Determine the (x, y) coordinate at the center of the cell enclosing the given text.  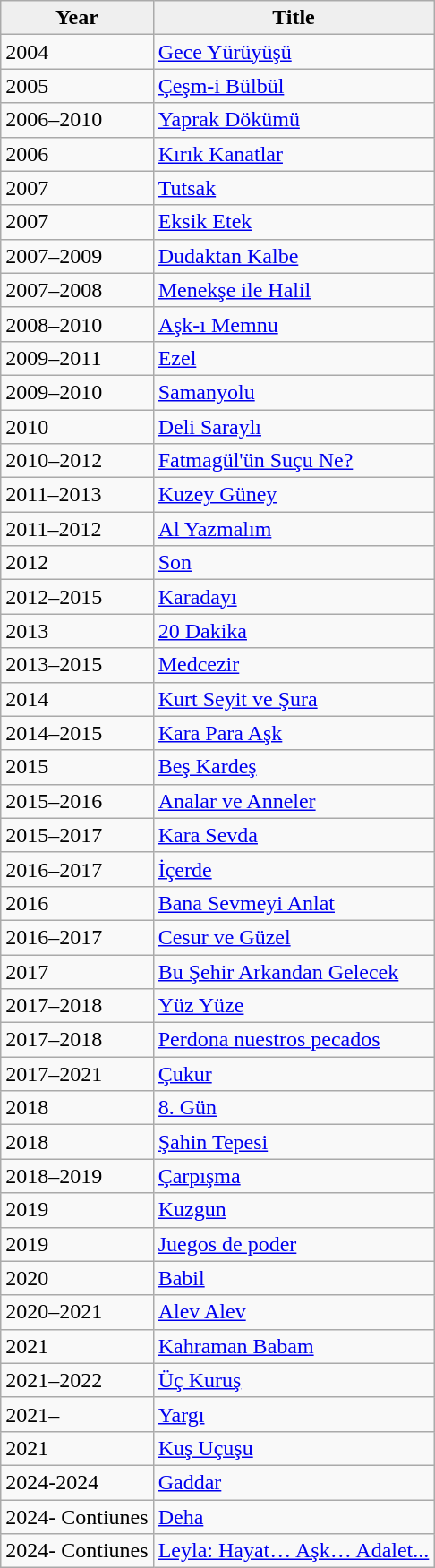
Gaddar (294, 1482)
Samanyolu (294, 392)
Çukur (294, 1074)
2011–2012 (77, 529)
Leyla: Hayat… Aşk… Adalet... (294, 1551)
Çarpışma (294, 1176)
2009–2010 (77, 392)
2024-2024 (77, 1482)
Üç Kuruş (294, 1380)
Aşk-ı Memnu (294, 324)
2006 (77, 154)
Year (77, 18)
2017–2021 (77, 1074)
Analar ve Anneler (294, 801)
Juegos de poder (294, 1244)
Kuzey Güney (294, 495)
2012 (77, 563)
Kara Sevda (294, 835)
Kahraman Babam (294, 1346)
Son (294, 563)
2017 (77, 971)
İçerde (294, 869)
Beş Kardeş (294, 767)
2021– (77, 1414)
2011–2013 (77, 495)
2004 (77, 52)
2009–2011 (77, 358)
Deha (294, 1517)
Tutsak (294, 188)
Kurt Seyit ve Şura (294, 699)
Perdona nuestros pecados (294, 1040)
Kuzgun (294, 1210)
2020–2021 (77, 1312)
2010–2012 (77, 461)
8. Gün (294, 1108)
Kara Para Aşk (294, 733)
Title (294, 18)
2010 (77, 427)
Al Yazmalım (294, 529)
2013–2015 (77, 665)
Ezel (294, 358)
2007–2009 (77, 256)
2021–2022 (77, 1380)
Kuş Uçuşu (294, 1448)
2006–2010 (77, 120)
2013 (77, 631)
Medcezir (294, 665)
2016 (77, 903)
Karadayı (294, 597)
2008–2010 (77, 324)
2018–2019 (77, 1176)
2014–2015 (77, 733)
Dudaktan Kalbe (294, 256)
Fatmagül'ün Suçu Ne? (294, 461)
2012–2015 (77, 597)
2015–2017 (77, 835)
Babil (294, 1278)
Gece Yürüyüşü (294, 52)
2015 (77, 767)
20 Dakika (294, 631)
2014 (77, 699)
Kırık Kanatlar (294, 154)
Şahin Tepesi (294, 1142)
Yaprak Dökümü (294, 120)
2005 (77, 86)
Eksik Etek (294, 222)
Bu Şehir Arkandan Gelecek (294, 971)
2020 (77, 1278)
Bana Sevmeyi Anlat (294, 903)
Cesur ve Güzel (294, 937)
Menekşe ile Halil (294, 290)
Alev Alev (294, 1312)
Çeşm-i Bülbül (294, 86)
Yüz Yüze (294, 1006)
2015–2016 (77, 801)
2007–2008 (77, 290)
Deli Saraylı (294, 427)
Yargı (294, 1414)
